Identify which cell holds the provided text, then report its [x, y] central coordinate. 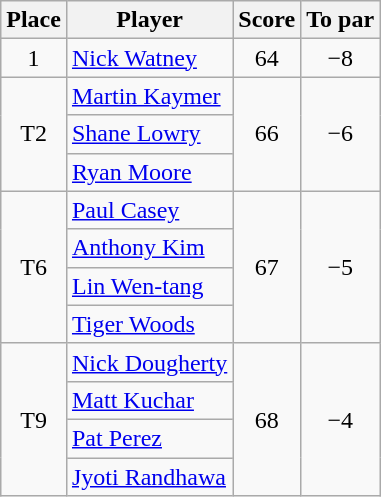
1 [34, 58]
Anthony Kim [149, 248]
−4 [340, 419]
68 [267, 419]
T2 [34, 134]
64 [267, 58]
Score [267, 20]
Martin Kaymer [149, 96]
Shane Lowry [149, 134]
66 [267, 134]
Nick Dougherty [149, 362]
Paul Casey [149, 210]
Matt Kuchar [149, 400]
−6 [340, 134]
Player [149, 20]
Lin Wen-tang [149, 286]
−8 [340, 58]
Place [34, 20]
Jyoti Randhawa [149, 477]
Pat Perez [149, 438]
Tiger Woods [149, 324]
−5 [340, 267]
T9 [34, 419]
To par [340, 20]
Ryan Moore [149, 172]
67 [267, 267]
Nick Watney [149, 58]
T6 [34, 267]
